Pinpoint the cell where the given text exists, returning its [X, Y] midpoint coordinate. 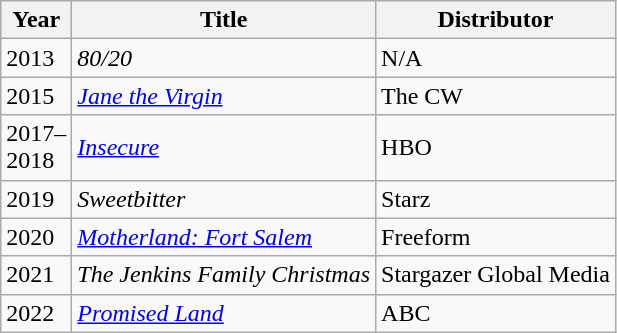
2022 [36, 313]
Motherland: Fort Salem [224, 237]
The CW [496, 96]
Promised Land [224, 313]
The Jenkins Family Christmas [224, 275]
Insecure [224, 148]
Freeform [496, 237]
HBO [496, 148]
80/20 [224, 58]
Distributor [496, 20]
2015 [36, 96]
ABC [496, 313]
Jane the Virgin [224, 96]
2019 [36, 199]
2021 [36, 275]
2020 [36, 237]
Year [36, 20]
Sweetbitter [224, 199]
2013 [36, 58]
Starz [496, 199]
2017–2018 [36, 148]
Title [224, 20]
N/A [496, 58]
Stargazer Global Media [496, 275]
